Identify which cell holds the provided text, then report its (X, Y) central coordinate. 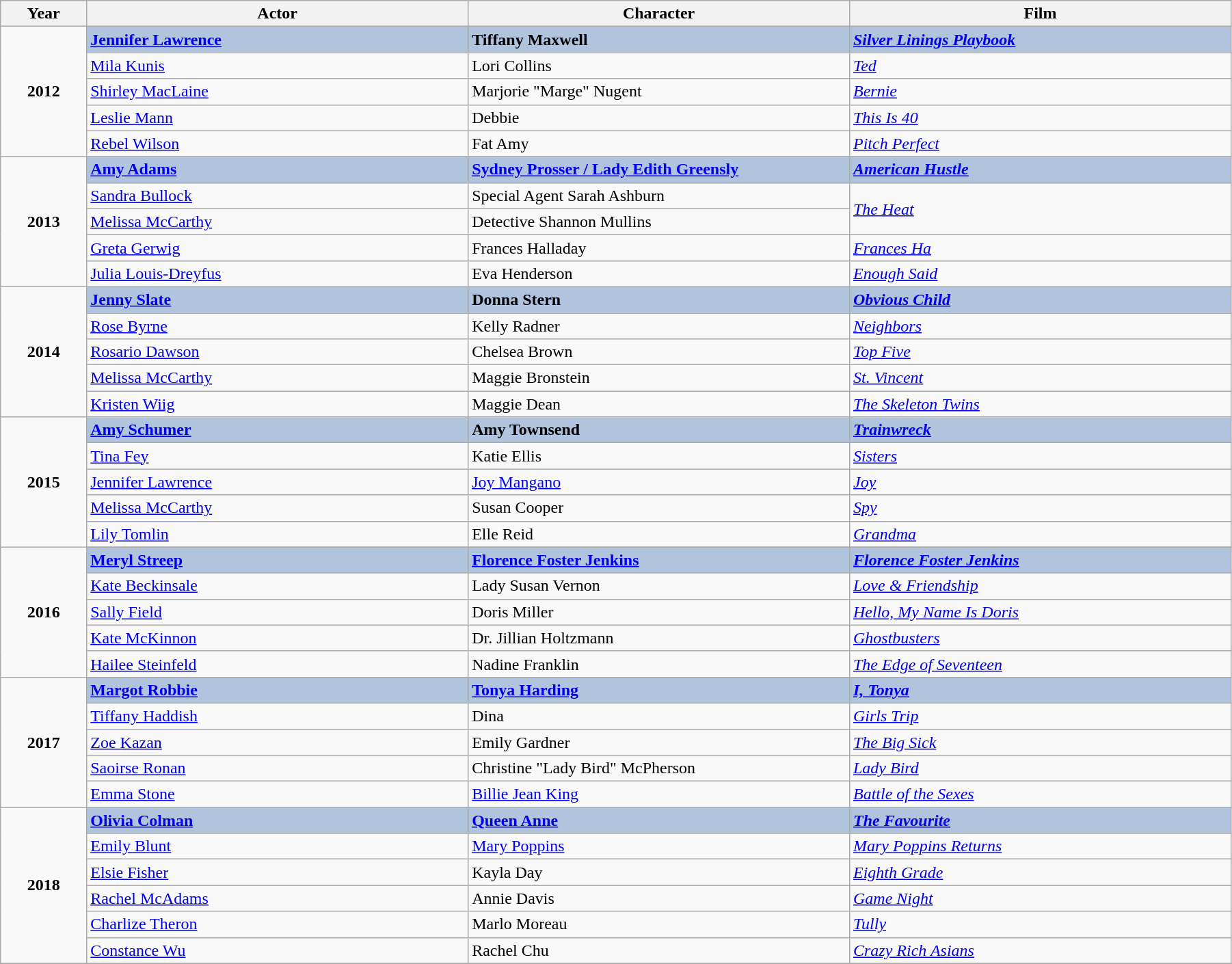
Constance Wu (278, 950)
Elsie Fisher (278, 872)
Frances Ha (1040, 247)
Emily Gardner (659, 742)
2012 (44, 92)
Kelly Radner (659, 326)
2014 (44, 351)
Maggie Dean (659, 404)
Joy (1040, 482)
Mila Kunis (278, 66)
Leslie Mann (278, 118)
Margot Robbie (278, 690)
Lady Susan Vernon (659, 586)
Amy Adams (278, 170)
Greta Gerwig (278, 247)
Lori Collins (659, 66)
American Hustle (1040, 170)
Tiffany Maxwell (659, 40)
Amy Townsend (659, 430)
Doris Miller (659, 612)
Grandma (1040, 534)
2018 (44, 885)
Joy Mangano (659, 482)
Rosario Dawson (278, 352)
Rebel Wilson (278, 144)
Lady Bird (1040, 768)
Rachel Chu (659, 950)
Debbie (659, 118)
Amy Schumer (278, 430)
Game Night (1040, 898)
Queen Anne (659, 820)
Annie Davis (659, 898)
Spy (1040, 508)
Donna Stern (659, 299)
The Edge of Seventeen (1040, 664)
Top Five (1040, 352)
Pitch Perfect (1040, 144)
Trainwreck (1040, 430)
Jenny Slate (278, 299)
2013 (44, 222)
Mary Poppins (659, 846)
Bernie (1040, 92)
Ted (1040, 66)
Actor (278, 14)
Emily Blunt (278, 846)
Julia Louis-Dreyfus (278, 273)
Christine "Lady Bird" McPherson (659, 768)
Character (659, 14)
Kate Beckinsale (278, 586)
Year (44, 14)
Zoe Kazan (278, 742)
This Is 40 (1040, 118)
Katie Ellis (659, 456)
Fat Amy (659, 144)
Film (1040, 14)
The Favourite (1040, 820)
Detective Shannon Mullins (659, 222)
The Heat (1040, 209)
Enough Said (1040, 273)
Charlize Theron (278, 924)
Marlo Moreau (659, 924)
Lily Tomlin (278, 534)
Emma Stone (278, 794)
Obvious Child (1040, 299)
Special Agent Sarah Ashburn (659, 196)
Eighth Grade (1040, 872)
Mary Poppins Returns (1040, 846)
Hailee Steinfeld (278, 664)
2016 (44, 612)
Meryl Streep (278, 560)
Rose Byrne (278, 326)
Tully (1040, 924)
Tina Fey (278, 456)
The Skeleton Twins (1040, 404)
Dina (659, 716)
The Big Sick (1040, 742)
Kate McKinnon (278, 638)
Susan Cooper (659, 508)
Love & Friendship (1040, 586)
Ghostbusters (1040, 638)
Tonya Harding (659, 690)
Chelsea Brown (659, 352)
Sydney Prosser / Lady Edith Greensly (659, 170)
Saoirse Ronan (278, 768)
Elle Reid (659, 534)
Rachel McAdams (278, 898)
Girls Trip (1040, 716)
Olivia Colman (278, 820)
St. Vincent (1040, 378)
Dr. Jillian Holtzmann (659, 638)
Marjorie "Marge" Nugent (659, 92)
Shirley MacLaine (278, 92)
Kayla Day (659, 872)
Billie Jean King (659, 794)
Kristen Wiig (278, 404)
Tiffany Haddish (278, 716)
Hello, My Name Is Doris (1040, 612)
Silver Linings Playbook (1040, 40)
Battle of the Sexes (1040, 794)
Sally Field (278, 612)
Sisters (1040, 456)
Frances Halladay (659, 247)
Nadine Franklin (659, 664)
2015 (44, 482)
I, Tonya (1040, 690)
Neighbors (1040, 326)
Crazy Rich Asians (1040, 950)
Sandra Bullock (278, 196)
Eva Henderson (659, 273)
Maggie Bronstein (659, 378)
2017 (44, 742)
